Capture the cell that displays the provided text and extract its [x, y] central coordinate. 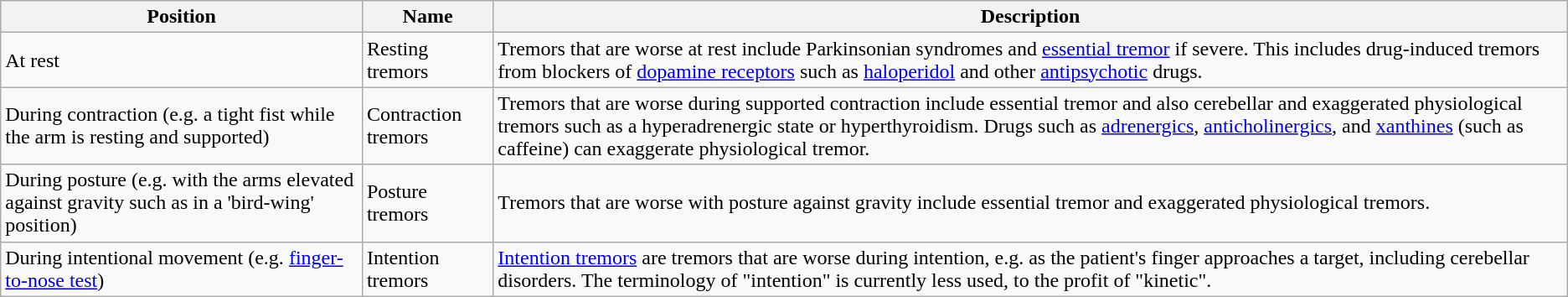
Tremors that are worse with posture against gravity include essential tremor and exaggerated physiological tremors. [1030, 203]
Posture tremors [427, 203]
Name [427, 17]
Resting tremors [427, 60]
During intentional movement (e.g. finger-to-nose test) [182, 268]
At rest [182, 60]
Contraction tremors [427, 126]
Intention tremors [427, 268]
Description [1030, 17]
During posture (e.g. with the arms elevated against gravity such as in a 'bird-wing' position) [182, 203]
Position [182, 17]
During contraction (e.g. a tight fist while the arm is resting and supported) [182, 126]
